Return the [x, y] coordinate for the center point of the cell that contains the specified text.  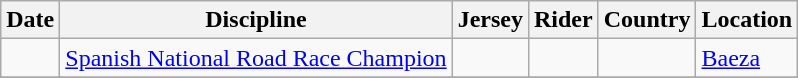
Location [747, 20]
Baeza [747, 58]
Date [30, 20]
Jersey [490, 20]
Spanish National Road Race Champion [256, 58]
Rider [563, 20]
Country [647, 20]
Discipline [256, 20]
